Extract the [X, Y] coordinate from the center of the cell holding the provided text.  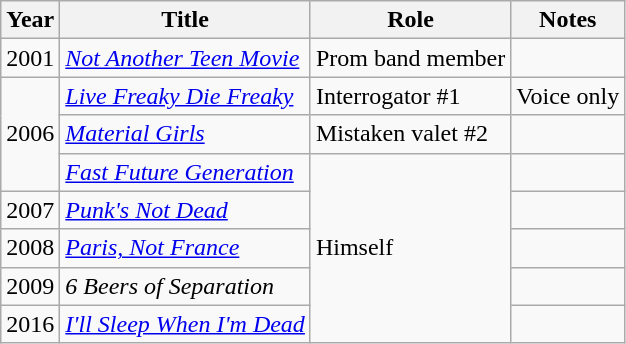
6 Beers of Separation [186, 286]
2016 [30, 324]
Prom band member [410, 58]
Role [410, 20]
2009 [30, 286]
Interrogator #1 [410, 96]
Fast Future Generation [186, 172]
Voice only [568, 96]
Mistaken valet #2 [410, 134]
I'll Sleep When I'm Dead [186, 324]
2007 [30, 210]
Punk's Not Dead [186, 210]
Year [30, 20]
2001 [30, 58]
Paris, Not France [186, 248]
2006 [30, 134]
Notes [568, 20]
Himself [410, 248]
Material Girls [186, 134]
2008 [30, 248]
Live Freaky Die Freaky [186, 96]
Title [186, 20]
Not Another Teen Movie [186, 58]
